Output the (x, y) coordinate of the center of the cell containing the given text.  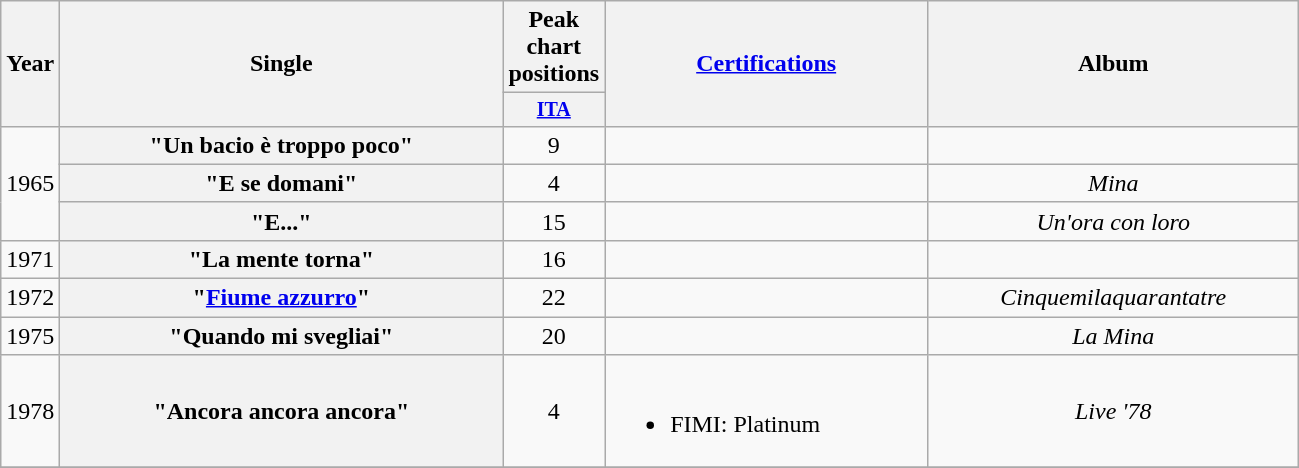
16 (554, 259)
"E se domani" (282, 183)
FIMI: Platinum (766, 412)
"Fiume azzurro" (282, 298)
"Quando mi svegliai" (282, 336)
La Mina (1114, 336)
20 (554, 336)
Peak chart positions (554, 47)
1975 (30, 336)
15 (554, 221)
1972 (30, 298)
Cinquemilaquarantatre (1114, 298)
Un'ora con loro (1114, 221)
Year (30, 64)
Live '78 (1114, 412)
Single (282, 64)
"E..." (282, 221)
22 (554, 298)
9 (554, 145)
Mina (1114, 183)
"Ancora ancora ancora" (282, 412)
Certifications (766, 64)
ITA (554, 110)
Album (1114, 64)
"La mente torna" (282, 259)
1965 (30, 183)
1971 (30, 259)
1978 (30, 412)
"Un bacio è troppo poco" (282, 145)
